Extract the (X, Y) coordinate from the center of the cell holding the provided text.  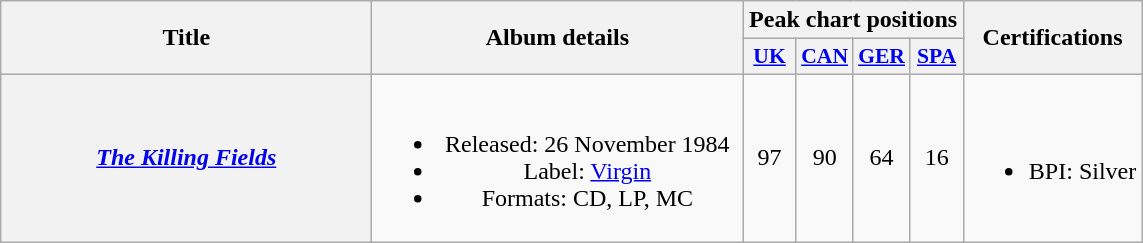
64 (882, 158)
Certifications (1052, 38)
Peak chart positions (853, 20)
90 (824, 158)
16 (936, 158)
Title (186, 38)
BPI: Silver (1052, 158)
SPA (936, 57)
CAN (824, 57)
GER (882, 57)
The Killing Fields (186, 158)
Released: 26 November 1984Label: VirginFormats: CD, LP, MC (558, 158)
UK (770, 57)
97 (770, 158)
Album details (558, 38)
